From the cell containing the given text, extract its center point as [x, y] coordinate. 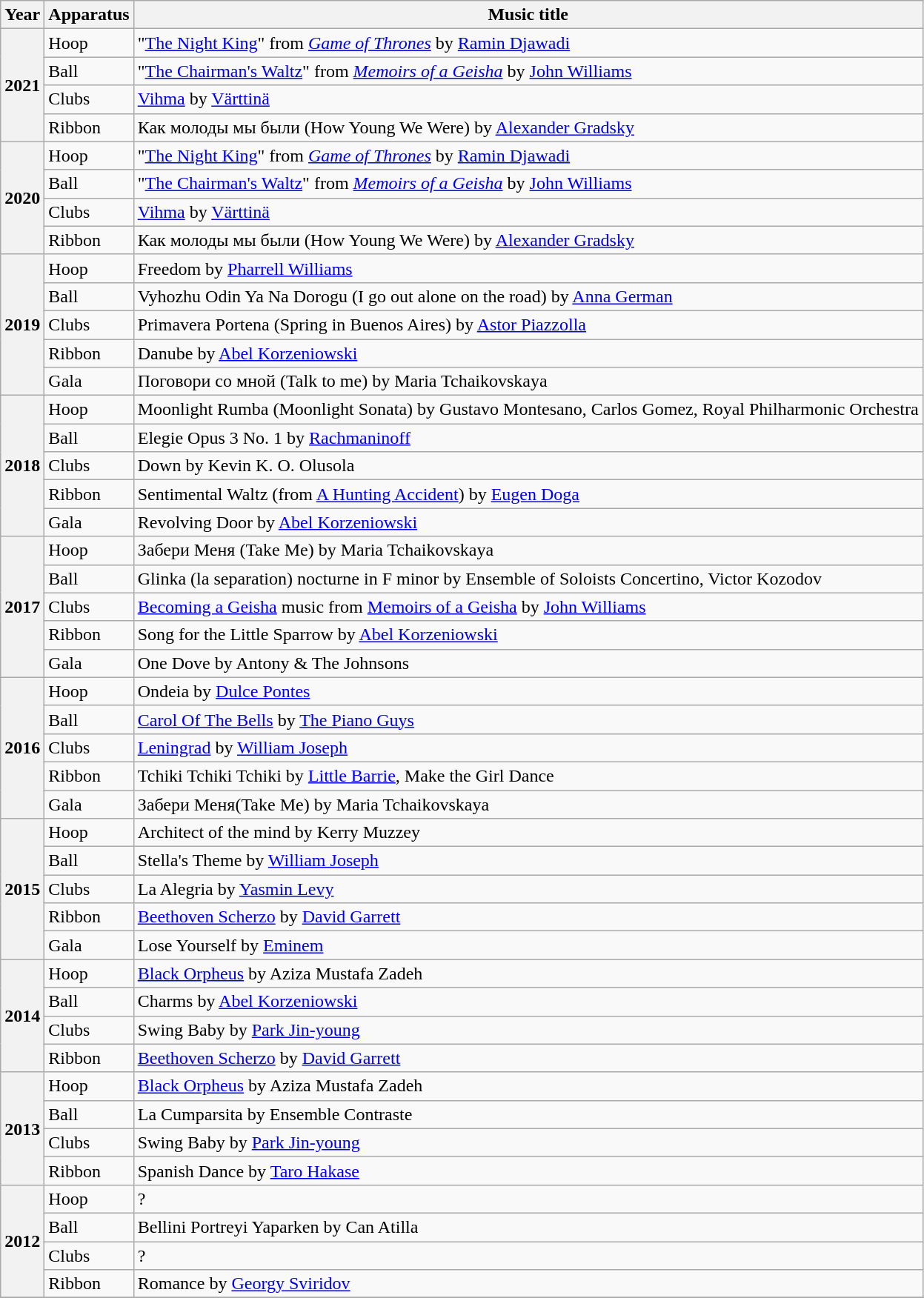
Year [22, 15]
Поговори со мной (Talk to me) by Maria Tchaikovskaya [528, 382]
Architect of the mind by Kerry Muzzey [528, 833]
2015 [22, 889]
Stella's Theme by William Joseph [528, 861]
Song for the Little Sparrow by Abel Korzeniowski [528, 635]
Забери Меня(Take Me) by Maria Tchaikovskaya [528, 804]
Sentimental Waltz (from A Hunting Accident) by Eugen Doga [528, 494]
2016 [22, 748]
One Dove by Antony & The Johnsons [528, 663]
2018 [22, 466]
Забери Меня (Take Me) by Maria Tchaikovskaya [528, 550]
2012 [22, 1241]
Tchiki Tchiki Tchiki by Little Barrie, Make the Girl Dance [528, 776]
2014 [22, 1016]
2013 [22, 1128]
Becoming a Geisha music from Memoirs of a Geisha by John Williams [528, 607]
Romance by Georgy Sviridov [528, 1284]
Charms by Abel Korzeniowski [528, 1002]
Moonlight Rumba (Moonlight Sonata) by Gustavo Montesano, Carlos Gomez, Royal Philharmonic Orchestra [528, 410]
2020 [22, 198]
Freedom by Pharrell Williams [528, 268]
Leningrad by William Joseph [528, 748]
Music title [528, 15]
Vyhozhu Odin Ya Na Dorogu (I go out alone on the road) by Anna German [528, 296]
Ondeia by Dulce Pontes [528, 691]
2021 [22, 85]
Danube by Abel Korzeniowski [528, 353]
Bellini Portreyi Yaparken by Can Atilla [528, 1227]
Spanish Dance by Taro Hakase [528, 1171]
Elegie Opus 3 No. 1 by Rachmaninoff [528, 438]
Primavera Portena (Spring in Buenos Aires) by Astor Piazzolla [528, 324]
La Cumparsita by Ensemble Contraste [528, 1114]
Carol Of The Bells by The Piano Guys [528, 719]
2019 [22, 324]
2017 [22, 607]
Lose Yourself by Eminem [528, 945]
Revolving Door by Abel Korzeniowski [528, 522]
Glinka (la separation) nocturne in F minor by Ensemble of Soloists Concertino, Victor Kozodov [528, 579]
Down by Kevin K. O. Olusola [528, 466]
La Alegria by Yasmin Levy [528, 889]
Apparatus [89, 15]
